Extract the [x, y] coordinate from the center of the cell holding the provided text.  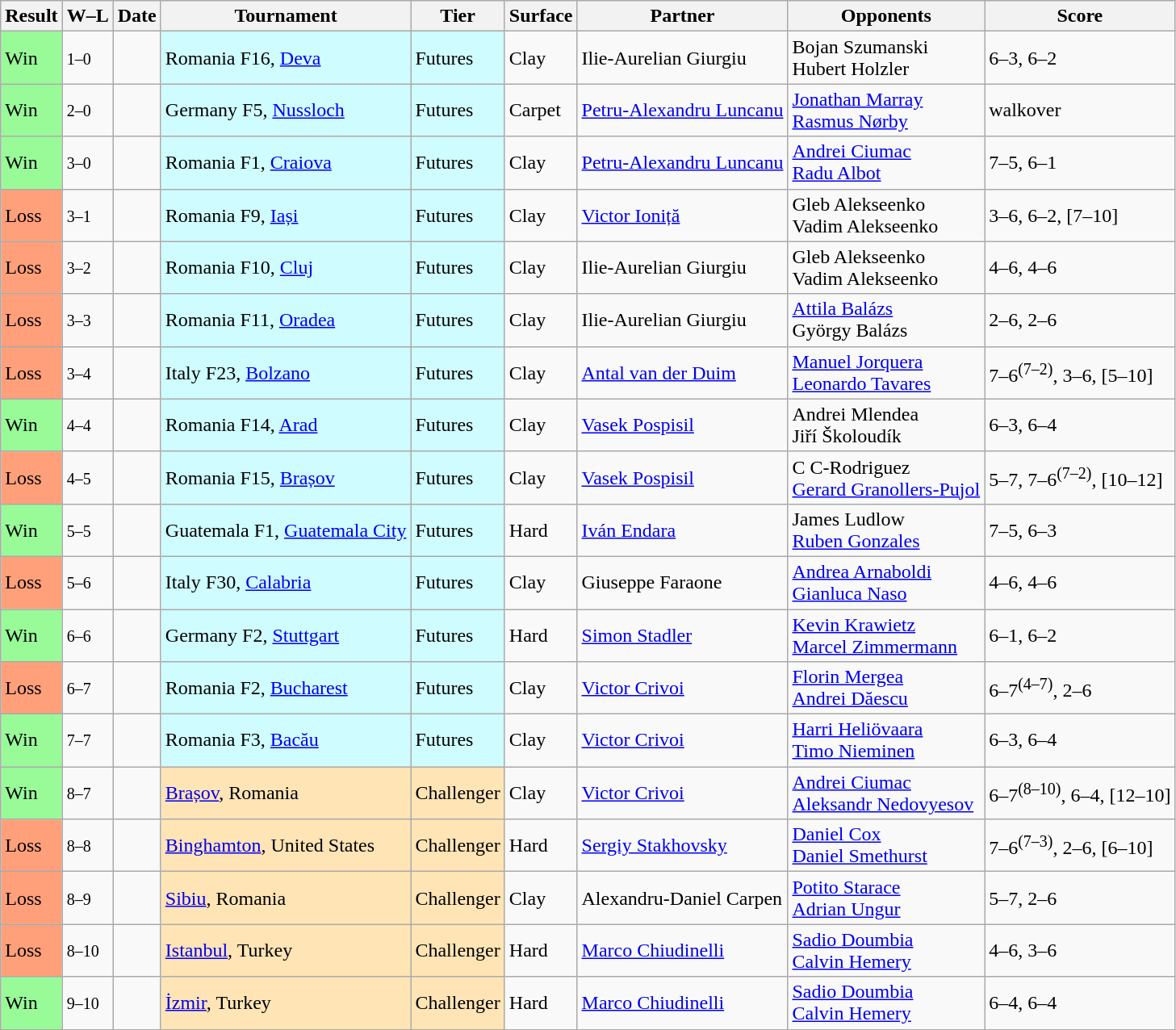
Kevin Krawietz Marcel Zimmermann [886, 634]
Potito Starace Adrian Ungur [886, 898]
Brașov, Romania [286, 793]
Romania F11, Oradea [286, 320]
7–6(7–3), 2–6, [6–10] [1080, 846]
Florin Mergea Andrei Dăescu [886, 688]
Daniel Cox Daniel Smethurst [886, 846]
8–10 [87, 951]
Victor Ioniță [683, 215]
Romania F9, Iași [286, 215]
7–7 [87, 741]
4–5 [87, 478]
8–7 [87, 793]
6–4, 6–4 [1080, 1003]
7–5, 6–3 [1080, 530]
Sibiu, Romania [286, 898]
Germany F2, Stuttgart [286, 634]
3–1 [87, 215]
Germany F5, Nussloch [286, 110]
4–4 [87, 425]
Tournament [286, 16]
3–6, 6–2, [7–10] [1080, 215]
W–L [87, 16]
Bojan Szumanski Hubert Holzler [886, 58]
6–3, 6–2 [1080, 58]
5–7, 2–6 [1080, 898]
Jonathan Marray Rasmus Nørby [886, 110]
6–7(8–10), 6–4, [12–10] [1080, 793]
Harri Heliövaara Timo Nieminen [886, 741]
8–9 [87, 898]
Istanbul, Turkey [286, 951]
5–5 [87, 530]
Score [1080, 16]
3–2 [87, 268]
İzmir, Turkey [286, 1003]
Simon Stadler [683, 634]
Iván Endara [683, 530]
1–0 [87, 58]
3–3 [87, 320]
Romania F3, Bacău [286, 741]
6–7 [87, 688]
Andrei Ciumac Radu Albot [886, 163]
Result [31, 16]
Italy F23, Bolzano [286, 373]
2–0 [87, 110]
Romania F10, Cluj [286, 268]
3–4 [87, 373]
Date [137, 16]
Romania F1, Craiova [286, 163]
James Ludlow Ruben Gonzales [886, 530]
Romania F15, Brașov [286, 478]
6–1, 6–2 [1080, 634]
Attila Balázs György Balázs [886, 320]
Andrei Ciumac Aleksandr Nedovyesov [886, 793]
Italy F30, Calabria [286, 583]
Romania F2, Bucharest [286, 688]
7–5, 6–1 [1080, 163]
Tier [458, 16]
walkover [1080, 110]
4–6, 3–6 [1080, 951]
Romania F16, Deva [286, 58]
Binghamton, United States [286, 846]
9–10 [87, 1003]
3–0 [87, 163]
Manuel Jorquera Leonardo Tavares [886, 373]
6–6 [87, 634]
C C-Rodriguez Gerard Granollers-Pujol [886, 478]
Giuseppe Faraone [683, 583]
Andrei Mlendea Jiří Školoudík [886, 425]
5–6 [87, 583]
5–7, 7–6(7–2), [10–12] [1080, 478]
8–8 [87, 846]
Romania F14, Arad [286, 425]
Antal van der Duim [683, 373]
Sergiy Stakhovsky [683, 846]
Alexandru-Daniel Carpen [683, 898]
Opponents [886, 16]
Andrea Arnaboldi Gianluca Naso [886, 583]
Carpet [541, 110]
2–6, 2–6 [1080, 320]
6–7(4–7), 2–6 [1080, 688]
Surface [541, 16]
Guatemala F1, Guatemala City [286, 530]
Partner [683, 16]
7–6(7–2), 3–6, [5–10] [1080, 373]
